Pinpoint the cell where the given text exists, returning its [x, y] midpoint coordinate. 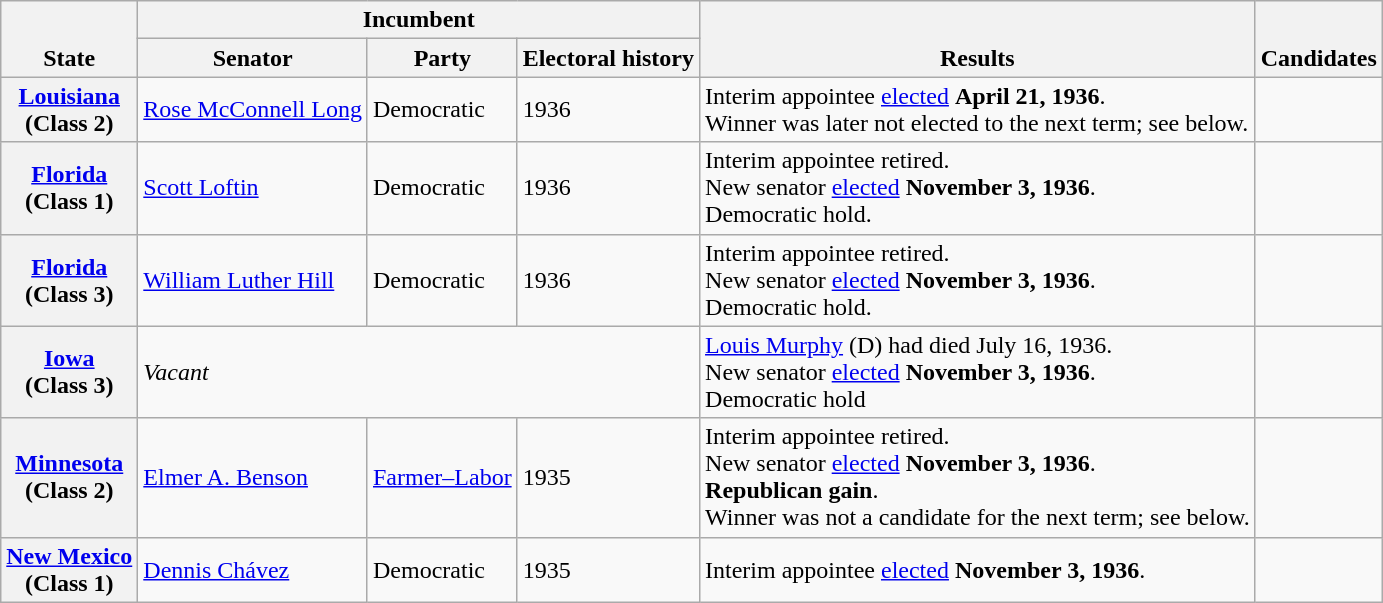
Senator [253, 58]
Rose McConnell Long [253, 110]
Louisiana(Class 2) [70, 110]
Elmer A. Benson [253, 478]
New Mexico(Class 1) [70, 570]
Candidates [1318, 39]
William Luther Hill [253, 280]
Iowa(Class 3) [70, 372]
Party [442, 58]
Interim appointee elected November 3, 1936. [978, 570]
Scott Loftin [253, 188]
Interim appointee elected April 21, 1936.Winner was later not elected to the next term; see below. [978, 110]
Florida(Class 3) [70, 280]
Louis Murphy (D) had died July 16, 1936.New senator elected November 3, 1936.Democratic hold [978, 372]
Dennis Chávez [253, 570]
Minnesota(Class 2) [70, 478]
Incumbent [419, 20]
Vacant [419, 372]
Results [978, 39]
Farmer–Labor [442, 478]
Florida(Class 1) [70, 188]
Electoral history [608, 58]
Interim appointee retired.New senator elected November 3, 1936.Republican gain.Winner was not a candidate for the next term; see below. [978, 478]
State [70, 39]
